Output the [x, y] coordinate of the center of the cell containing the given text.  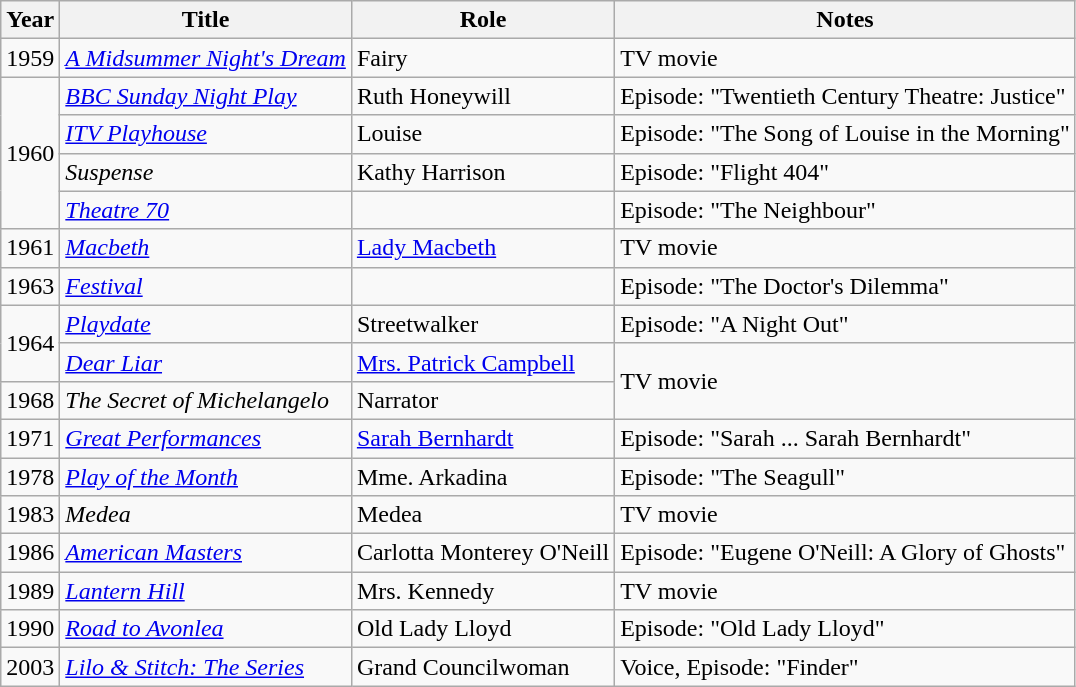
1983 [30, 515]
Episode: "Flight 404" [846, 172]
2003 [30, 667]
1986 [30, 553]
Lilo & Stitch: The Series [206, 667]
Kathy Harrison [482, 172]
Mrs. Patrick Campbell [482, 362]
1989 [30, 591]
Title [206, 20]
Episode: "Old Lady Lloyd" [846, 629]
Episode: "The Song of Louise in the Morning" [846, 134]
Suspense [206, 172]
Playdate [206, 324]
1968 [30, 400]
Voice, Episode: "Finder" [846, 667]
1990 [30, 629]
Ruth Honeywill [482, 96]
Mme. Arkadina [482, 477]
1960 [30, 153]
Play of the Month [206, 477]
Old Lady Lloyd [482, 629]
Year [30, 20]
Episode: "A Night Out" [846, 324]
Narrator [482, 400]
1978 [30, 477]
Festival [206, 286]
Streetwalker [482, 324]
1971 [30, 438]
1963 [30, 286]
Episode: "Twentieth Century Theatre: Justice" [846, 96]
Episode: "The Neighbour" [846, 210]
Role [482, 20]
Macbeth [206, 248]
Mrs. Kennedy [482, 591]
BBC Sunday Night Play [206, 96]
ITV Playhouse [206, 134]
Great Performances [206, 438]
American Masters [206, 553]
Episode: "The Seagull" [846, 477]
1961 [30, 248]
Theatre 70 [206, 210]
Episode: "Eugene O'Neill: A Glory of Ghosts" [846, 553]
Louise [482, 134]
Fairy [482, 58]
Notes [846, 20]
Lady Macbeth [482, 248]
Carlotta Monterey O'Neill [482, 553]
Grand Councilwoman [482, 667]
1964 [30, 343]
Episode: "Sarah ... Sarah Bernhardt" [846, 438]
Road to Avonlea [206, 629]
1959 [30, 58]
A Midsummer Night's Dream [206, 58]
Lantern Hill [206, 591]
Episode: "The Doctor's Dilemma" [846, 286]
The Secret of Michelangelo [206, 400]
Dear Liar [206, 362]
Sarah Bernhardt [482, 438]
